Find where the given text appears and provide that cell's center as [x, y] coordinate. 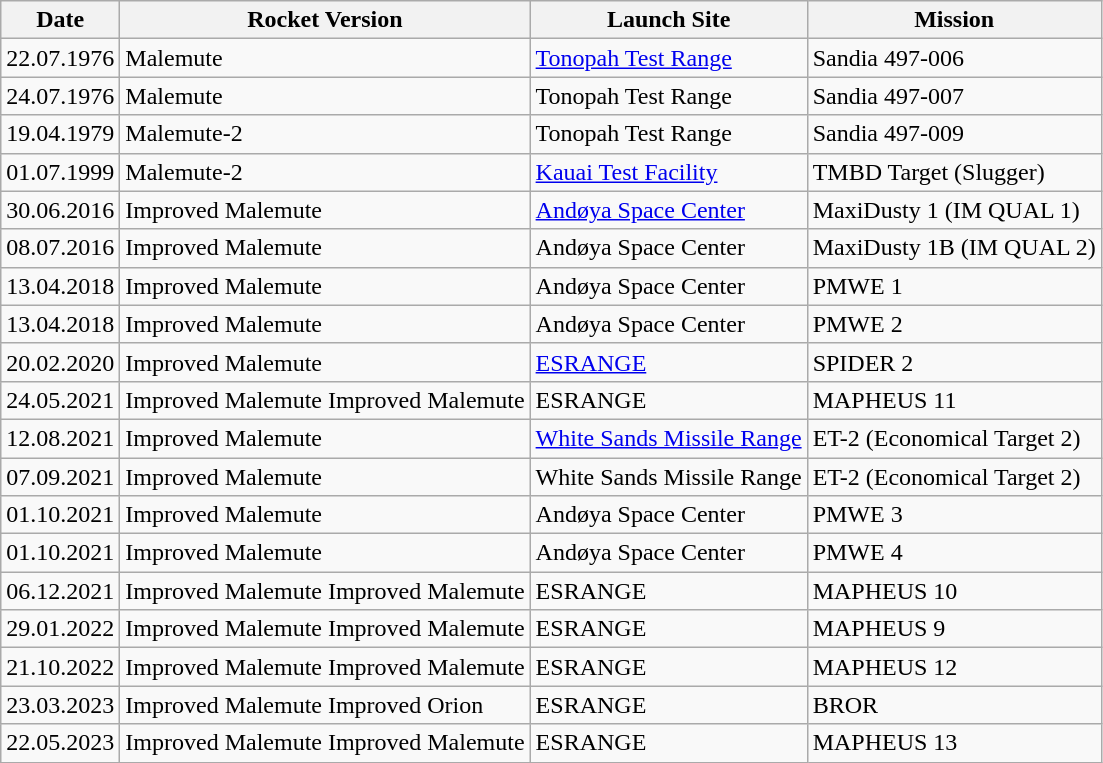
MaxiDusty 1 (IM QUAL 1) [954, 210]
MAPHEUS 10 [954, 591]
MaxiDusty 1B (IM QUAL 2) [954, 248]
22.07.1976 [60, 58]
19.04.1979 [60, 134]
Improved Malemute Improved Orion [325, 705]
MAPHEUS 12 [954, 667]
Sandia 497-007 [954, 96]
PMWE 4 [954, 553]
24.07.1976 [60, 96]
30.06.2016 [60, 210]
PMWE 1 [954, 286]
Launch Site [668, 20]
TMBD Target (Slugger) [954, 172]
Kauai Test Facility [668, 172]
MAPHEUS 9 [954, 629]
20.02.2020 [60, 362]
24.05.2021 [60, 400]
SPIDER 2 [954, 362]
MAPHEUS 13 [954, 743]
PMWE 3 [954, 515]
06.12.2021 [60, 591]
PMWE 2 [954, 324]
BROR [954, 705]
12.08.2021 [60, 438]
21.10.2022 [60, 667]
MAPHEUS 11 [954, 400]
Rocket Version [325, 20]
23.03.2023 [60, 705]
29.01.2022 [60, 629]
01.07.1999 [60, 172]
Mission [954, 20]
Date [60, 20]
22.05.2023 [60, 743]
Sandia 497-009 [954, 134]
08.07.2016 [60, 248]
Sandia 497-006 [954, 58]
07.09.2021 [60, 477]
